Pinpoint the cell where the given text exists, returning its (x, y) midpoint coordinate. 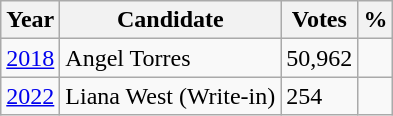
Liana West (Write-in) (170, 96)
254 (320, 96)
Candidate (170, 20)
Year (30, 20)
2022 (30, 96)
2018 (30, 58)
Votes (320, 20)
% (376, 20)
50,962 (320, 58)
Angel Torres (170, 58)
